From the cell containing the given text, extract its center point as [x, y] coordinate. 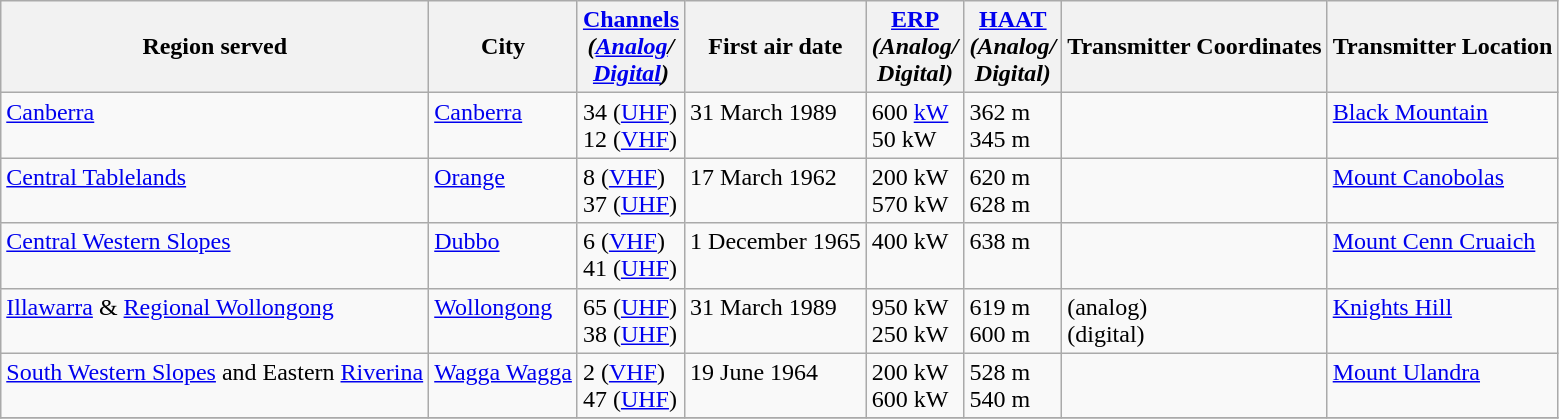
City [504, 47]
619 m600 m [1013, 320]
362 m345 m [1013, 126]
Wagga Wagga [504, 386]
HAAT(Analog/Digital) [1013, 47]
34 (UHF)12 (VHF) [630, 126]
Dubbo [504, 256]
950 kW250 kW [915, 320]
Black Mountain [1442, 126]
638 m [1013, 256]
200 kW600 kW [915, 386]
South Western Slopes and Eastern Riverina [215, 386]
620 m628 m [1013, 190]
600 kW50 kW [915, 126]
Central Tablelands [215, 190]
1 December 1965 [776, 256]
528 m540 m [1013, 386]
200 kW570 kW [915, 190]
400 kW [915, 256]
Orange [504, 190]
65 (UHF)38 (UHF) [630, 320]
Transmitter Location [1442, 47]
Illawarra & Regional Wollongong [215, 320]
2 (VHF)47 (UHF) [630, 386]
Mount Cenn Cruaich [1442, 256]
19 June 1964 [776, 386]
8 (VHF)37 (UHF) [630, 190]
Mount Canobolas [1442, 190]
Channels(Analog/Digital) [630, 47]
Region served [215, 47]
Knights Hill [1442, 320]
ERP(Analog/Digital) [915, 47]
Wollongong [504, 320]
First air date [776, 47]
17 March 1962 [776, 190]
Transmitter Coordinates [1194, 47]
6 (VHF)41 (UHF) [630, 256]
Central Western Slopes [215, 256]
(analog) (digital) [1194, 320]
Mount Ulandra [1442, 386]
